Scan for the cell matching the given text and deliver its [X, Y] coordinate at center. 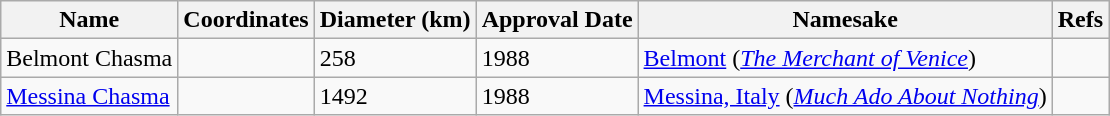
Belmont (The Merchant of Venice) [845, 58]
Diameter (km) [395, 20]
Name [90, 20]
Namesake [845, 20]
258 [395, 58]
1492 [395, 96]
Refs [1080, 20]
Coordinates [246, 20]
Messina, Italy (Much Ado About Nothing) [845, 96]
Approval Date [557, 20]
Belmont Chasma [90, 58]
Messina Chasma [90, 96]
